For the text-containing cell, return its midpoint in [X, Y] coordinate format. 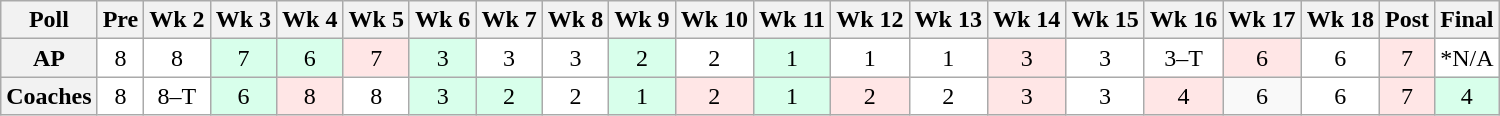
Wk 10 [714, 20]
Post [1408, 20]
Wk 18 [1340, 20]
8–T [177, 96]
Wk 3 [243, 20]
Wk 14 [1026, 20]
Wk 16 [1183, 20]
Wk 5 [376, 20]
Wk 17 [1262, 20]
Wk 11 [792, 20]
Wk 6 [442, 20]
*N/A [1467, 58]
Final [1467, 20]
Wk 8 [575, 20]
Wk 12 [870, 20]
Wk 15 [1105, 20]
Wk 9 [642, 20]
Poll [49, 20]
3–T [1183, 58]
Coaches [49, 96]
Pre [120, 20]
AP [49, 58]
Wk 13 [948, 20]
Wk 7 [509, 20]
Wk 4 [310, 20]
Wk 2 [177, 20]
